Return (x, y) of the center of cell containing provided text 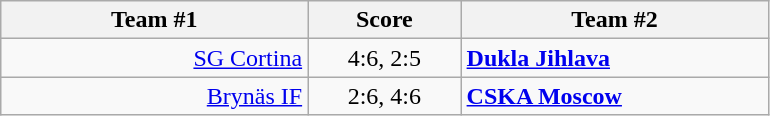
2:6, 4:6 (384, 96)
Score (384, 20)
Brynäs IF (154, 96)
SG Cortina (154, 58)
CSKA Moscow (614, 96)
Team #1 (154, 20)
Team #2 (614, 20)
Dukla Jihlava (614, 58)
4:6, 2:5 (384, 58)
